For the text-containing cell, return its midpoint in [x, y] coordinate format. 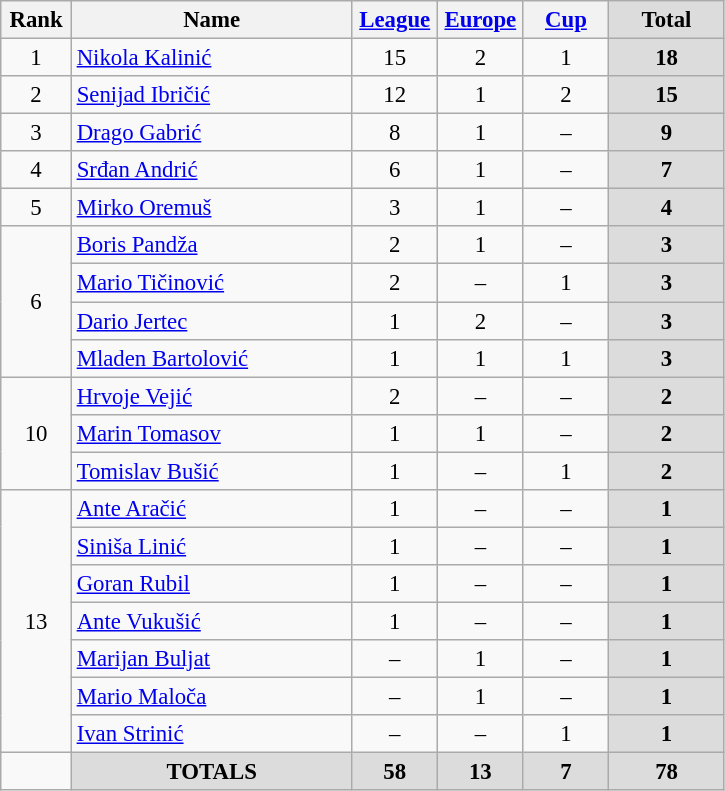
12 [395, 95]
Tomislav Bušić [212, 471]
TOTALS [212, 772]
Senijad Ibričić [212, 95]
Hrvoje Vejić [212, 396]
Siniša Linić [212, 546]
Goran Rubil [212, 584]
10 [36, 434]
Mario Tičinović [212, 283]
Cup [566, 20]
Marin Tomasov [212, 433]
Mladen Bartolović [212, 358]
Total [667, 20]
Europe [481, 20]
Dario Jertec [212, 321]
Ivan Strinić [212, 734]
Ante Vukušić [212, 621]
Nikola Kalinić [212, 58]
Name [212, 20]
Ante Aračić [212, 509]
Mario Maloča [212, 697]
Marijan Buljat [212, 659]
5 [36, 208]
9 [667, 133]
Srđan Andrić [212, 170]
Mirko Oremuš [212, 208]
League [395, 20]
Boris Pandža [212, 245]
78 [667, 772]
Rank [36, 20]
8 [395, 133]
18 [667, 58]
Drago Gabrić [212, 133]
58 [395, 772]
